Return (X, Y) of the center of cell containing provided text 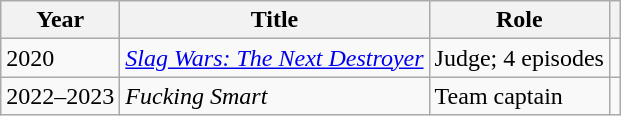
Slag Wars: The Next Destroyer (274, 58)
2022–2023 (60, 96)
Title (274, 20)
Role (519, 20)
Fucking Smart (274, 96)
Year (60, 20)
2020 (60, 58)
Judge; 4 episodes (519, 58)
Team captain (519, 96)
